Locate the cell with the specified text and output its [X, Y] center coordinate. 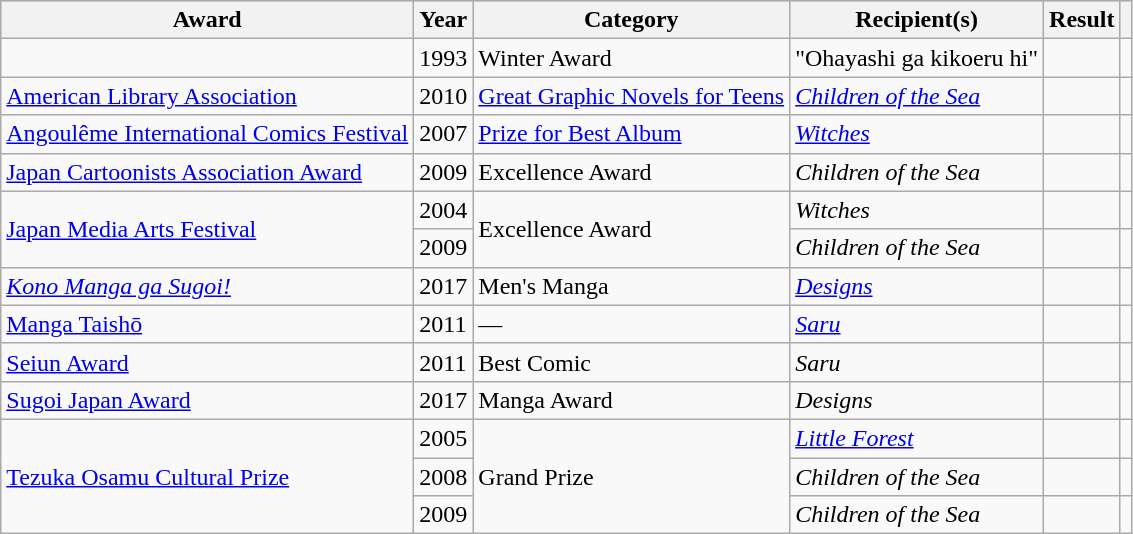
Prize for Best Album [632, 134]
Year [444, 20]
Little Forest [917, 438]
Result [1082, 20]
1993 [444, 58]
Best Comic [632, 362]
2004 [444, 210]
2008 [444, 477]
"Ohayashi ga kikoeru hi" [917, 58]
Winter Award [632, 58]
— [632, 324]
Manga Award [632, 400]
Japan Cartoonists Association Award [208, 172]
Great Graphic Novels for Teens [632, 96]
Recipient(s) [917, 20]
Japan Media Arts Festival [208, 229]
Seiun Award [208, 362]
Men's Manga [632, 286]
2007 [444, 134]
Grand Prize [632, 476]
2010 [444, 96]
Manga Taishō [208, 324]
2005 [444, 438]
Category [632, 20]
Award [208, 20]
American Library Association [208, 96]
Kono Manga ga Sugoi! [208, 286]
Angoulême International Comics Festival [208, 134]
Sugoi Japan Award [208, 400]
Tezuka Osamu Cultural Prize [208, 476]
